Output the [X, Y] coordinate of the center of the cell containing the given text.  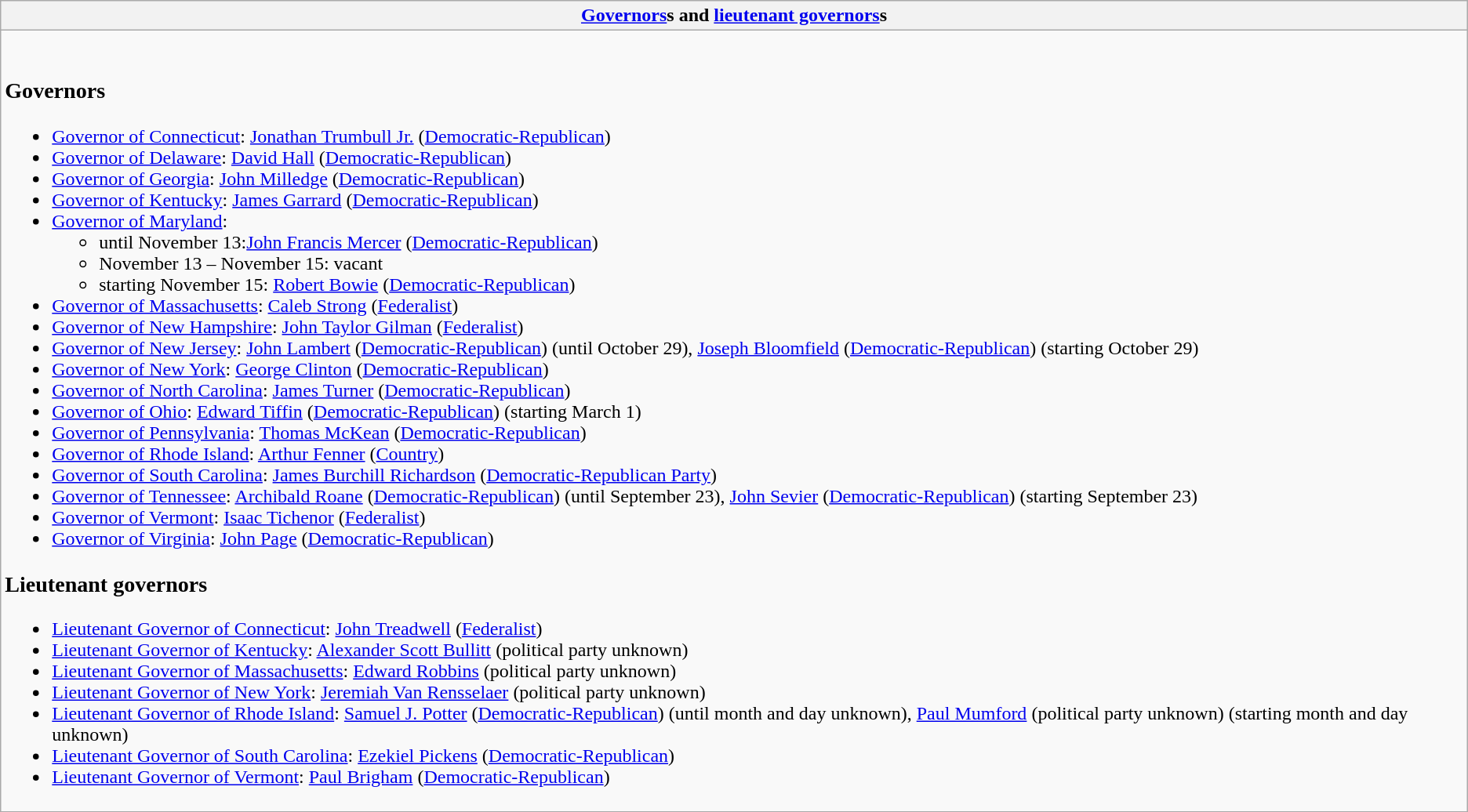
Governorss and lieutenant governorss [734, 16]
